Detect which cell encompasses the target text, then output its [X, Y] center coordinate. 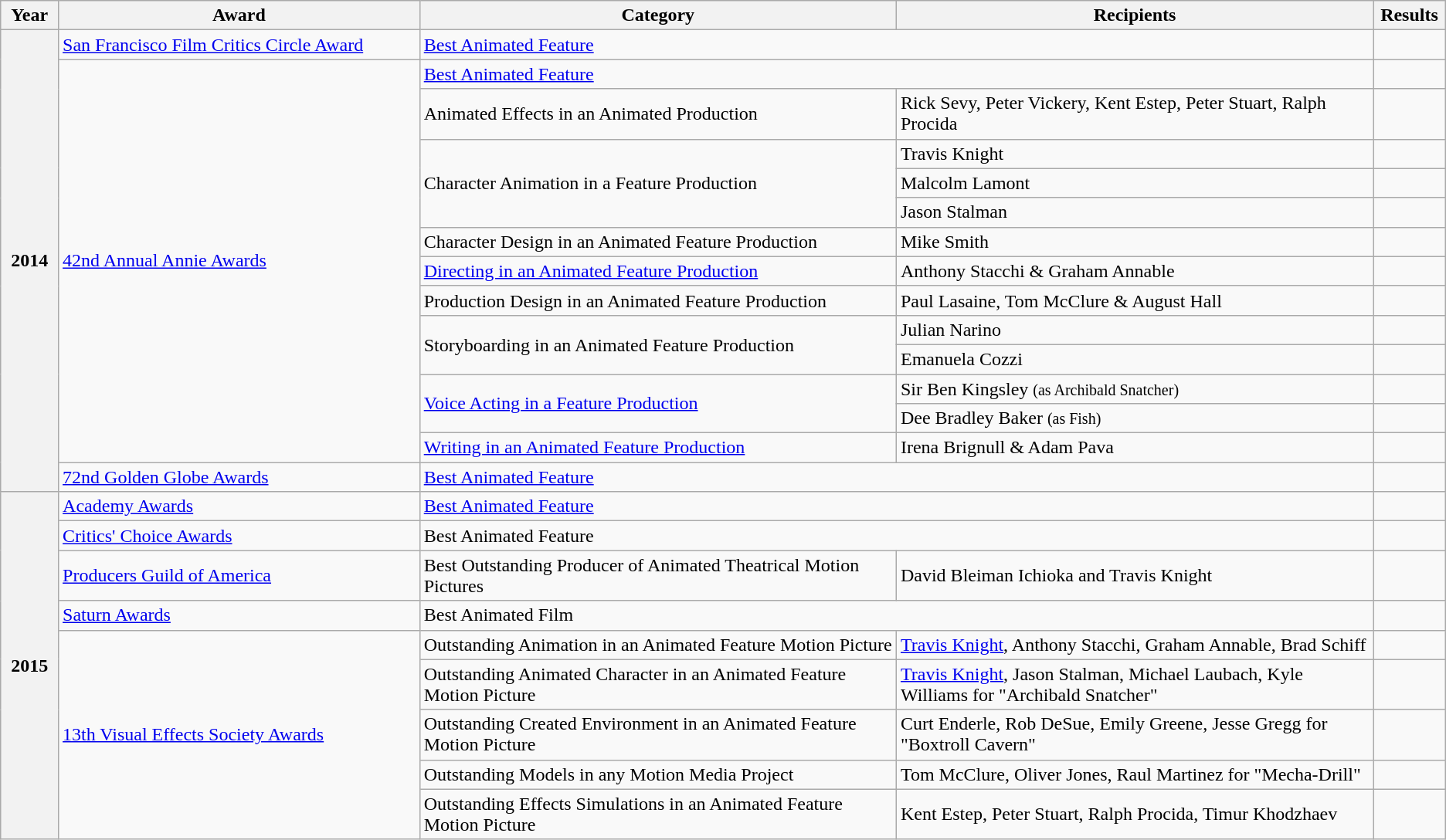
2015 [29, 666]
Best Outstanding Producer of Animated Theatrical Motion Pictures [658, 576]
Travis Knight, Jason Stalman, Michael Laubach, Kyle Williams for "Archibald Snatcher" [1134, 684]
Directing in an Animated Feature Production [658, 271]
Character Animation in a Feature Production [658, 183]
Recipients [1134, 15]
Anthony Stacchi & Graham Annable [1134, 271]
Outstanding Models in any Motion Media Project [658, 774]
Outstanding Created Environment in an Animated Feature Motion Picture [658, 735]
Paul Lasaine, Tom McClure & August Hall [1134, 300]
Year [29, 15]
Emanuela Cozzi [1134, 359]
David Bleiman Ichioka and Travis Knight [1134, 576]
Malcolm Lamont [1134, 183]
Producers Guild of America [239, 576]
Julian Narino [1134, 330]
Outstanding Animated Character in an Animated Feature Motion Picture [658, 684]
Character Design in an Animated Feature Production [658, 242]
Academy Awards [239, 506]
Best Animated Film [896, 615]
Saturn Awards [239, 615]
Tom McClure, Oliver Jones, Raul Martinez for "Mecha-Drill" [1134, 774]
Critics' Choice Awards [239, 536]
72nd Golden Globe Awards [239, 477]
Award [239, 15]
Outstanding Animation in an Animated Feature Motion Picture [658, 645]
Sir Ben Kingsley (as Archibald Snatcher) [1134, 388]
Outstanding Effects Simulations in an Animated Feature Motion Picture [658, 814]
2014 [29, 261]
Irena Brignull & Adam Pava [1134, 448]
Category [658, 15]
42nd Annual Annie Awards [239, 261]
Mike Smith [1134, 242]
San Francisco Film Critics Circle Award [239, 45]
Rick Sevy, Peter Vickery, Kent Estep, Peter Stuart, Ralph Procida [1134, 114]
Animated Effects in an Animated Production [658, 114]
Storyboarding in an Animated Feature Production [658, 344]
Curt Enderle, Rob DeSue, Emily Greene, Jesse Gregg for "Boxtroll Cavern" [1134, 735]
Travis Knight [1134, 154]
13th Visual Effects Society Awards [239, 735]
Production Design in an Animated Feature Production [658, 300]
Writing in an Animated Feature Production [658, 448]
Voice Acting in a Feature Production [658, 403]
Kent Estep, Peter Stuart, Ralph Procida, Timur Khodzhaev [1134, 814]
Dee Bradley Baker (as Fish) [1134, 418]
Results [1410, 15]
Jason Stalman [1134, 212]
Travis Knight, Anthony Stacchi, Graham Annable, Brad Schiff [1134, 645]
